Determine the (X, Y) coordinate at the center of the cell enclosing the given text.  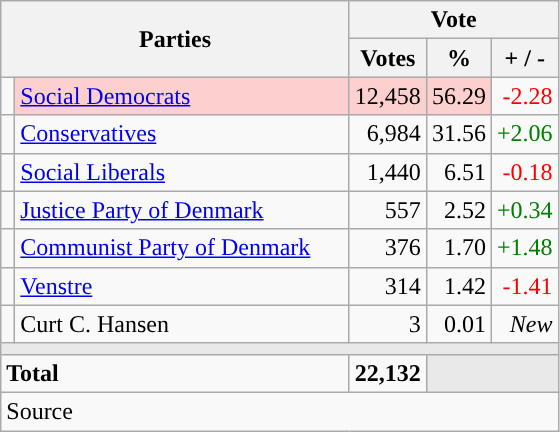
376 (388, 248)
Justice Party of Denmark (182, 210)
557 (388, 210)
31.56 (458, 134)
-1.41 (524, 286)
Social Liberals (182, 172)
2.52 (458, 210)
314 (388, 286)
Conservatives (182, 134)
% (458, 58)
Communist Party of Denmark (182, 248)
Total (176, 373)
6,984 (388, 134)
12,458 (388, 96)
1.70 (458, 248)
Source (280, 411)
1,440 (388, 172)
0.01 (458, 324)
New (524, 324)
3 (388, 324)
6.51 (458, 172)
Curt C. Hansen (182, 324)
+2.06 (524, 134)
+0.34 (524, 210)
1.42 (458, 286)
Vote (454, 20)
Venstre (182, 286)
-0.18 (524, 172)
Parties (176, 39)
-2.28 (524, 96)
56.29 (458, 96)
+1.48 (524, 248)
Votes (388, 58)
22,132 (388, 373)
+ / - (524, 58)
Social Democrats (182, 96)
